Locate the cell with the specified text and output its (x, y) center coordinate. 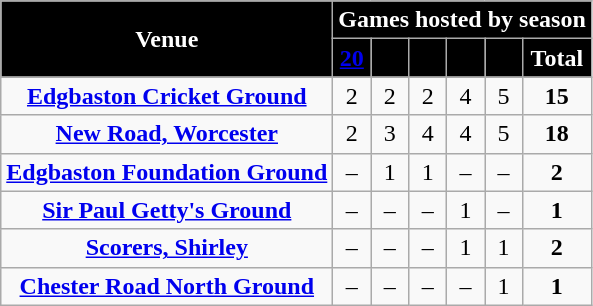
Venue (167, 39)
Edgbaston Foundation Ground (167, 172)
21 (390, 58)
Total (556, 58)
23 (466, 58)
20 (352, 58)
15 (556, 96)
Scorers, Shirley (167, 248)
22 (428, 58)
Games hosted by season (462, 20)
Edgbaston Cricket Ground (167, 96)
3 (390, 134)
24 (504, 58)
Chester Road North Ground (167, 286)
New Road, Worcester (167, 134)
Sir Paul Getty's Ground (167, 210)
18 (556, 134)
